Return [X, Y] of the center of cell containing provided text 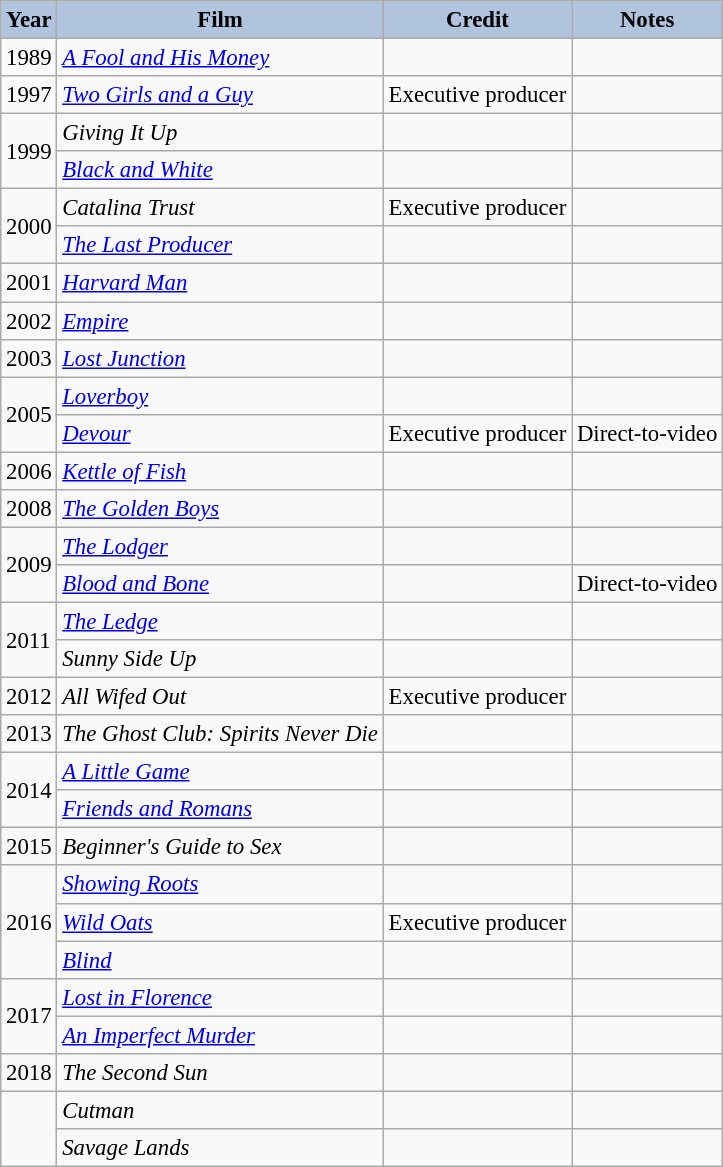
Loverboy [220, 396]
Harvard Man [220, 283]
Two Girls and a Guy [220, 95]
Blood and Bone [220, 584]
Notes [648, 20]
2002 [29, 321]
The Golden Boys [220, 509]
Cutman [220, 1110]
2012 [29, 697]
2015 [29, 847]
2011 [29, 640]
2016 [29, 922]
Showing Roots [220, 885]
The Lodger [220, 546]
1997 [29, 95]
Blind [220, 960]
The Second Sun [220, 1073]
2005 [29, 414]
Friends and Romans [220, 809]
1999 [29, 152]
2006 [29, 471]
Catalina Trust [220, 208]
Savage Lands [220, 1148]
Wild Oats [220, 922]
The Ghost Club: Spirits Never Die [220, 734]
2009 [29, 564]
The Last Producer [220, 245]
An Imperfect Murder [220, 1035]
Lost in Florence [220, 997]
All Wifed Out [220, 697]
Credit [477, 20]
2001 [29, 283]
2013 [29, 734]
2000 [29, 226]
2014 [29, 790]
Film [220, 20]
Sunny Side Up [220, 659]
The Ledge [220, 621]
Black and White [220, 170]
A Little Game [220, 772]
Year [29, 20]
A Fool and His Money [220, 58]
2018 [29, 1073]
2017 [29, 1016]
Kettle of Fish [220, 471]
2008 [29, 509]
Devour [220, 433]
1989 [29, 58]
Giving It Up [220, 133]
Lost Junction [220, 358]
Beginner's Guide to Sex [220, 847]
2003 [29, 358]
Empire [220, 321]
